Capture the cell that displays the provided text and extract its [X, Y] central coordinate. 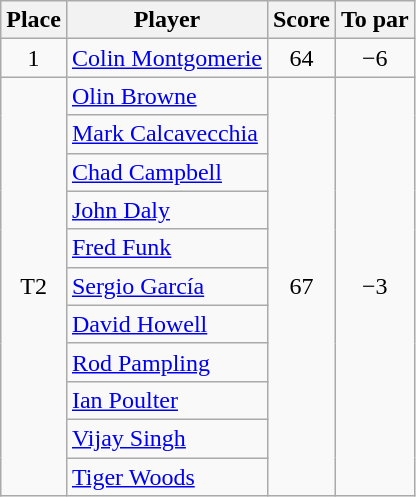
Fred Funk [166, 248]
Tiger Woods [166, 477]
67 [301, 286]
Place [34, 20]
David Howell [166, 324]
−3 [374, 286]
64 [301, 58]
Ian Poulter [166, 400]
1 [34, 58]
Sergio García [166, 286]
Olin Browne [166, 96]
T2 [34, 286]
Score [301, 20]
Rod Pampling [166, 362]
Colin Montgomerie [166, 58]
−6 [374, 58]
To par [374, 20]
Chad Campbell [166, 172]
Player [166, 20]
Vijay Singh [166, 438]
Mark Calcavecchia [166, 134]
John Daly [166, 210]
